For the text-containing cell, return its midpoint in (X, Y) coordinate format. 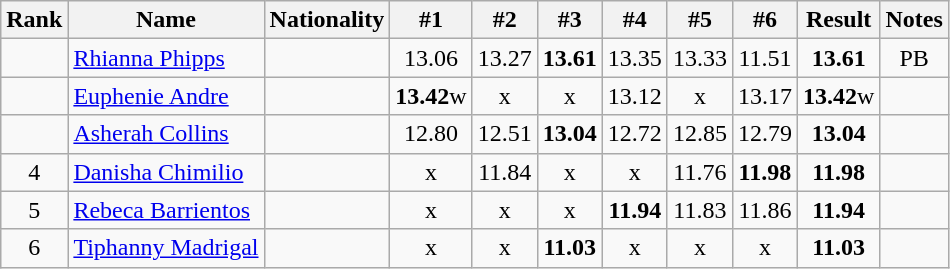
#5 (700, 20)
11.83 (700, 210)
4 (34, 172)
13.35 (634, 58)
11.86 (764, 210)
#1 (431, 20)
5 (34, 210)
11.84 (504, 172)
Result (838, 20)
13.17 (764, 96)
12.51 (504, 134)
12.80 (431, 134)
13.27 (504, 58)
12.79 (764, 134)
Danisha Chimilio (166, 172)
11.76 (700, 172)
Rank (34, 20)
12.72 (634, 134)
Euphenie Andre (166, 96)
6 (34, 248)
13.12 (634, 96)
Name (166, 20)
#6 (764, 20)
#4 (634, 20)
Asherah Collins (166, 134)
11.51 (764, 58)
Notes (914, 20)
13.33 (700, 58)
#2 (504, 20)
Rebeca Barrientos (166, 210)
Nationality (327, 20)
#3 (570, 20)
12.85 (700, 134)
Tiphanny Madrigal (166, 248)
13.06 (431, 58)
PB (914, 58)
Rhianna Phipps (166, 58)
